Determine the (X, Y) coordinate at the center of the cell enclosing the given text.  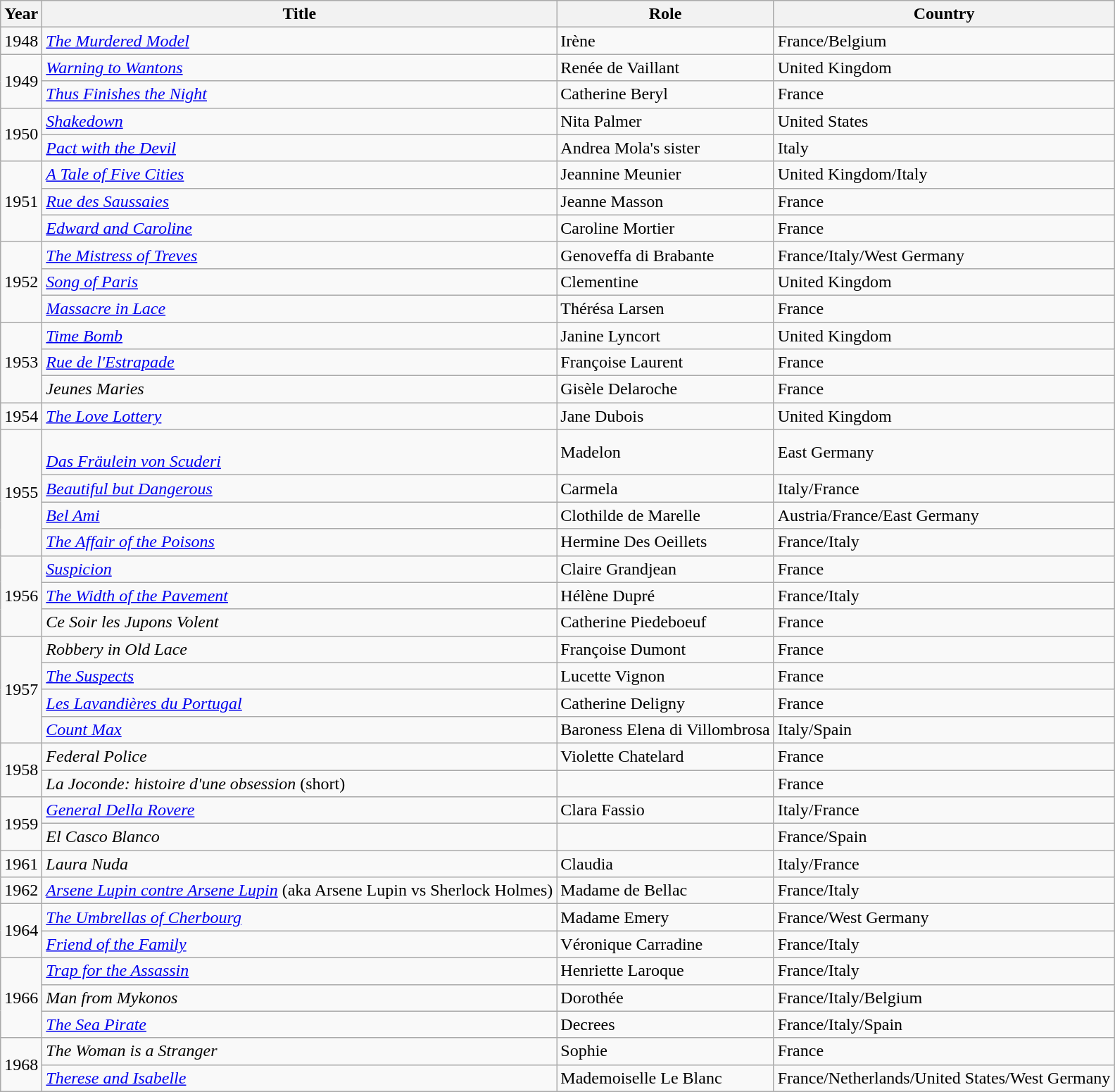
1962 (21, 891)
Thérésa Larsen (665, 308)
Italy/Spain (944, 729)
Austria/France/East Germany (944, 515)
Mademoiselle Le Blanc (665, 1078)
Jeanne Masson (665, 201)
Italy (944, 148)
Laura Nuda (300, 864)
The Affair of the Poisons (300, 542)
Claire Grandjean (665, 569)
Madelon (665, 452)
Therese and Isabelle (300, 1078)
The Sea Pirate (300, 1024)
Caroline Mortier (665, 228)
Véronique Carradine (665, 944)
Country (944, 14)
Time Bomb (300, 336)
Friend of the Family (300, 944)
Violette Chatelard (665, 756)
1949 (21, 81)
Genoveffa di Brabante (665, 255)
Les Lavandières du Portugal (300, 703)
Count Max (300, 729)
Catherine Deligny (665, 703)
1957 (21, 689)
The Murdered Model (300, 41)
Ce Soir les Jupons Volent (300, 622)
France/Italy/West Germany (944, 255)
Decrees (665, 1024)
Claudia (665, 864)
Arsene Lupin contre Arsene Lupin (aka Arsene Lupin vs Sherlock Holmes) (300, 891)
The Umbrellas of Cherbourg (300, 917)
Man from Mykonos (300, 998)
Jeannine Meunier (665, 175)
Bel Ami (300, 515)
1948 (21, 41)
1950 (21, 134)
The Width of the Pavement (300, 596)
France/Spain (944, 837)
1954 (21, 416)
El Casco Blanco (300, 837)
1952 (21, 282)
1955 (21, 493)
France/Netherlands/United States/West Germany (944, 1078)
Andrea Mola's sister (665, 148)
Pact with the Devil (300, 148)
United Kingdom/Italy (944, 175)
Thus Finishes the Night (300, 94)
Catherine Piedeboeuf (665, 622)
Trap for the Assassin (300, 971)
Role (665, 14)
The Love Lottery (300, 416)
Das Fräulein von Scuderi (300, 452)
Françoise Laurent (665, 363)
Carmela (665, 489)
Rue des Saussaies (300, 201)
Baroness Elena di Villombrosa (665, 729)
Rue de l'Estrapade (300, 363)
France/Italy/Spain (944, 1024)
1958 (21, 770)
Sophie (665, 1051)
Clothilde de Marelle (665, 515)
The Suspects (300, 676)
Suspicion (300, 569)
Madame Emery (665, 917)
Jane Dubois (665, 416)
Shakedown (300, 121)
Renée de Vaillant (665, 68)
The Woman is a Stranger (300, 1051)
1953 (21, 363)
1951 (21, 201)
1959 (21, 824)
Robbery in Old Lace (300, 649)
Hélène Dupré (665, 596)
Jeunes Maries (300, 389)
The Mistress of Treves (300, 255)
Dorothée (665, 998)
Irène (665, 41)
Hermine Des Oeillets (665, 542)
France/Belgium (944, 41)
Year (21, 14)
Madame de Bellac (665, 891)
1966 (21, 998)
France/West Germany (944, 917)
Edward and Caroline (300, 228)
1968 (21, 1065)
Janine Lyncort (665, 336)
A Tale of Five Cities (300, 175)
Warning to Wantons (300, 68)
Federal Police (300, 756)
1961 (21, 864)
Gisèle Delaroche (665, 389)
Massacre in Lace (300, 308)
United States (944, 121)
Catherine Beryl (665, 94)
La Joconde: histoire d'une obsession (short) (300, 784)
Nita Palmer (665, 121)
East Germany (944, 452)
1964 (21, 931)
Lucette Vignon (665, 676)
Song of Paris (300, 282)
Françoise Dumont (665, 649)
1956 (21, 596)
France/Italy/Belgium (944, 998)
Henriette Laroque (665, 971)
Clementine (665, 282)
Beautiful but Dangerous (300, 489)
Clara Fassio (665, 810)
Title (300, 14)
General Della Rovere (300, 810)
